From the cell containing the given text, extract its center point as [X, Y] coordinate. 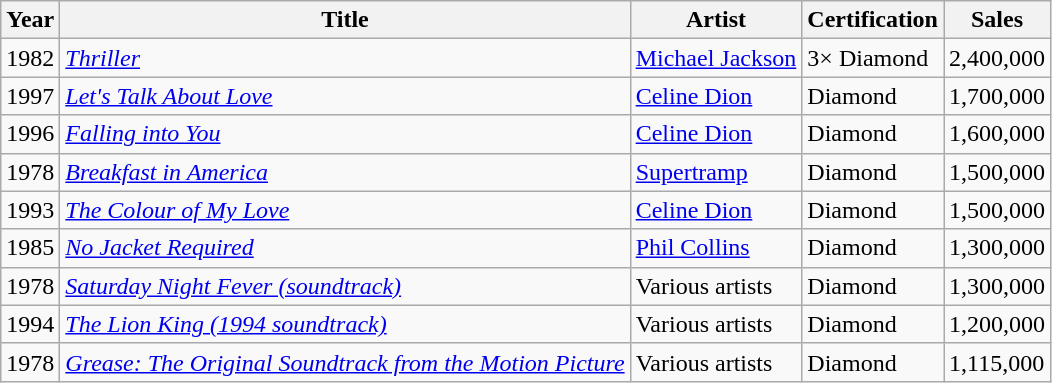
1,600,000 [998, 134]
The Colour of My Love [345, 210]
Michael Jackson [716, 58]
1,115,000 [998, 362]
Title [345, 20]
1994 [30, 324]
Artist [716, 20]
Phil Collins [716, 248]
2,400,000 [998, 58]
1985 [30, 248]
Thriller [345, 58]
Falling into You [345, 134]
1,200,000 [998, 324]
Supertramp [716, 172]
Saturday Night Fever (soundtrack) [345, 286]
3× Diamond [873, 58]
1993 [30, 210]
No Jacket Required [345, 248]
1997 [30, 96]
Certification [873, 20]
Year [30, 20]
Let's Talk About Love [345, 96]
1982 [30, 58]
The Lion King (1994 soundtrack) [345, 324]
1996 [30, 134]
Sales [998, 20]
Breakfast in America [345, 172]
Grease: The Original Soundtrack from the Motion Picture [345, 362]
1,700,000 [998, 96]
